Capture the cell that displays the provided text and extract its [x, y] central coordinate. 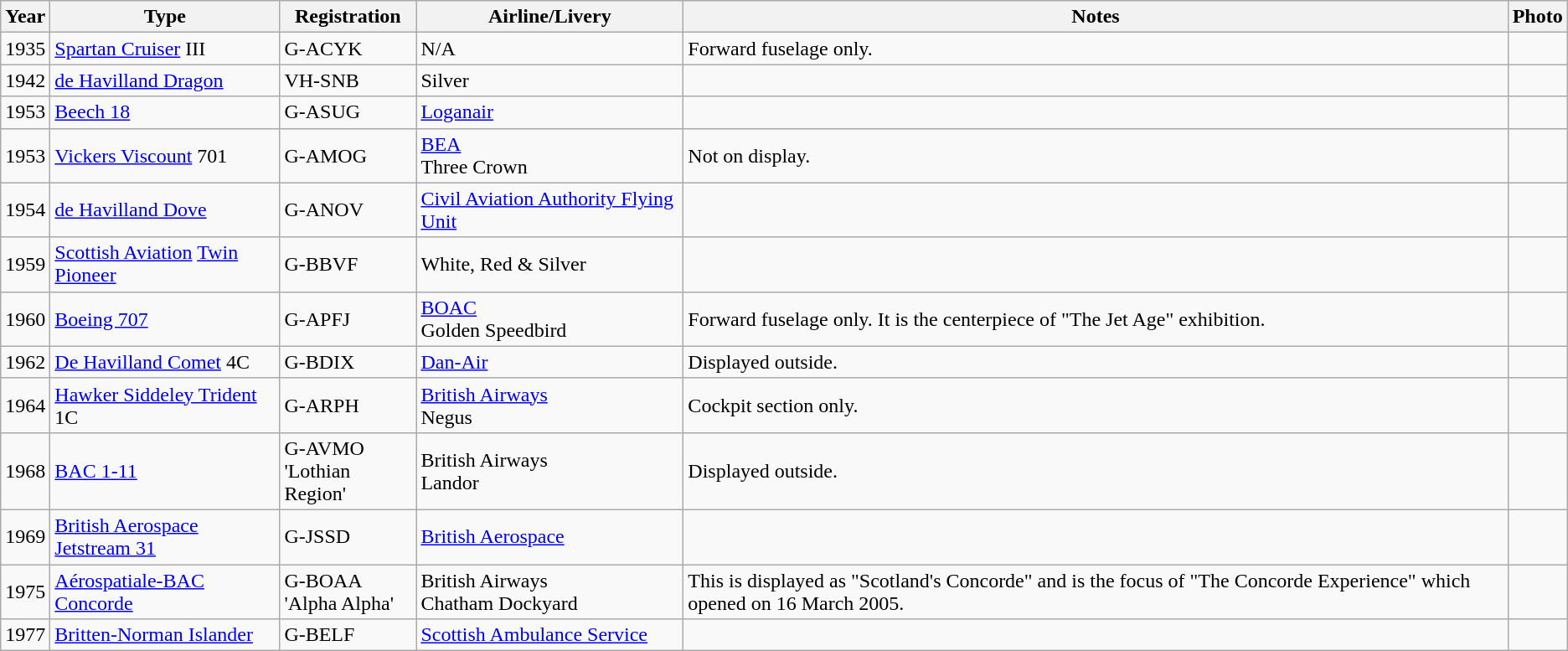
Scottish Ambulance Service [549, 635]
1975 [25, 592]
G-BBVF [348, 265]
1935 [25, 49]
1954 [25, 209]
1968 [25, 471]
1942 [25, 80]
Scottish Aviation Twin Pioneer [165, 265]
G-ANOV [348, 209]
1962 [25, 362]
British AirwaysNegus [549, 406]
Forward fuselage only. It is the centerpiece of "The Jet Age" exhibition. [1096, 318]
Hawker Siddeley Trident 1C [165, 406]
G-ASUG [348, 112]
1964 [25, 406]
G-ARPH [348, 406]
1959 [25, 265]
Registration [348, 17]
Boeing 707 [165, 318]
G-APFJ [348, 318]
This is displayed as "Scotland's Concorde" and is the focus of "The Concorde Experience" which opened on 16 March 2005. [1096, 592]
BAC 1-11 [165, 471]
Photo [1538, 17]
VH-SNB [348, 80]
Civil Aviation Authority Flying Unit [549, 209]
Notes [1096, 17]
1960 [25, 318]
G-BDIX [348, 362]
Cockpit section only. [1096, 406]
G-AVMO'Lothian Region' [348, 471]
1969 [25, 536]
1977 [25, 635]
G-ACYK [348, 49]
De Havilland Comet 4C [165, 362]
Not on display. [1096, 156]
Type [165, 17]
G-AMOG [348, 156]
de Havilland Dragon [165, 80]
Airline/Livery [549, 17]
BEAThree Crown [549, 156]
White, Red & Silver [549, 265]
BOACGolden Speedbird [549, 318]
Beech 18 [165, 112]
Dan-Air [549, 362]
G-BELF [348, 635]
Year [25, 17]
N/A [549, 49]
Forward fuselage only. [1096, 49]
de Havilland Dove [165, 209]
British Aerospace Jetstream 31 [165, 536]
Aérospatiale-BAC Concorde [165, 592]
British Aerospace [549, 536]
Loganair [549, 112]
G-JSSD [348, 536]
Vickers Viscount 701 [165, 156]
Silver [549, 80]
British AirwaysLandor [549, 471]
G-BOAA'Alpha Alpha' [348, 592]
Spartan Cruiser III [165, 49]
British AirwaysChatham Dockyard [549, 592]
Britten-Norman Islander [165, 635]
